Return the (x, y) coordinate for the center point of the cell that contains the specified text.  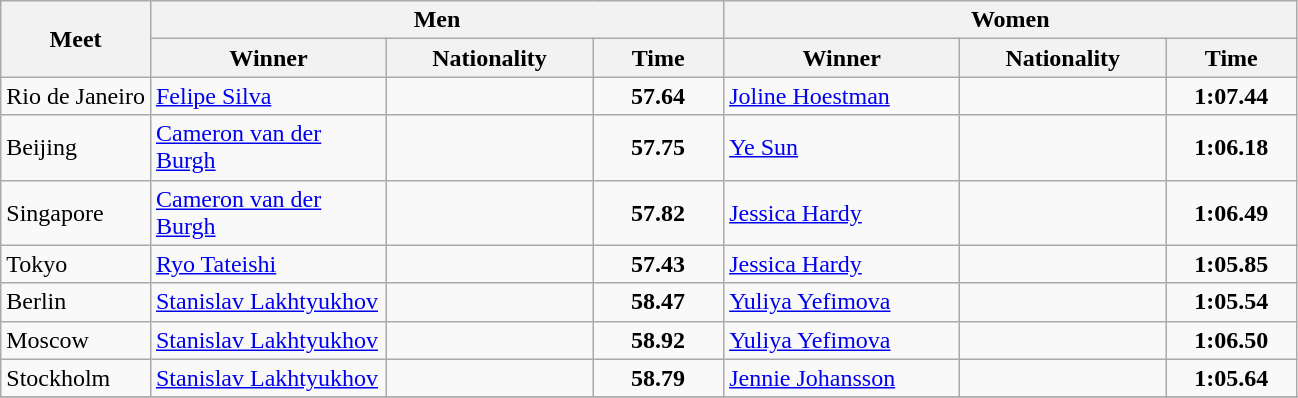
1:06.49 (1232, 212)
Jennie Johansson (842, 378)
Women (1010, 20)
1:06.18 (1232, 148)
1:05.64 (1232, 378)
57.43 (658, 264)
Moscow (76, 340)
Men (436, 20)
1:06.50 (1232, 340)
57.82 (658, 212)
Ye Sun (842, 148)
Singapore (76, 212)
Berlin (76, 302)
Stockholm (76, 378)
1:07.44 (1232, 96)
58.47 (658, 302)
58.92 (658, 340)
1:05.54 (1232, 302)
Felipe Silva (268, 96)
57.75 (658, 148)
1:05.85 (1232, 264)
Ryo Tateishi (268, 264)
Rio de Janeiro (76, 96)
Joline Hoestman (842, 96)
58.79 (658, 378)
57.64 (658, 96)
Meet (76, 39)
Beijing (76, 148)
Tokyo (76, 264)
